Locate the cell with the specified text and output its [X, Y] center coordinate. 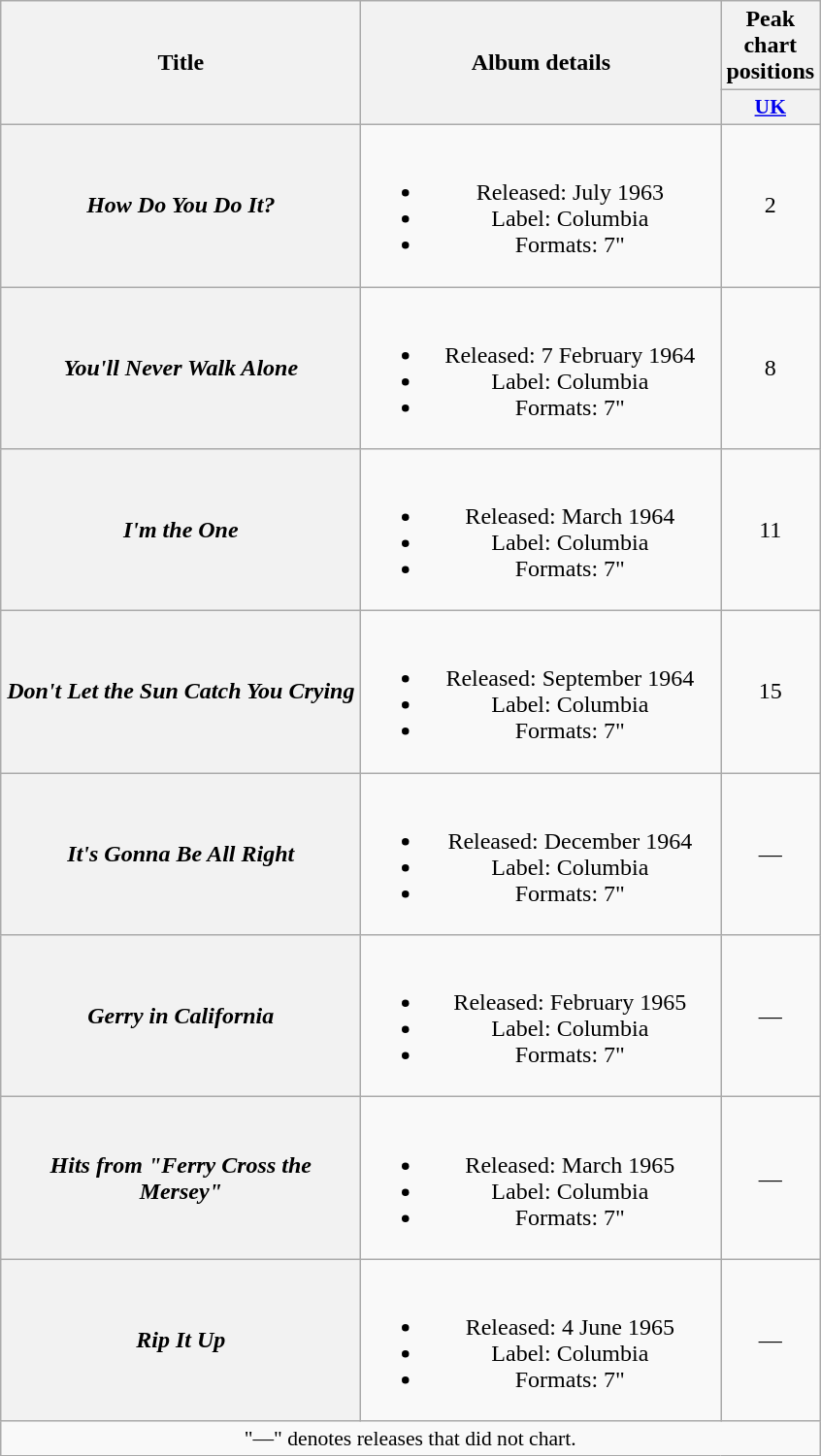
8 [771, 369]
Released: March 1964Label: ColumbiaFormats: 7" [542, 530]
Hits from "Ferry Cross the Mersey" [181, 1178]
Released: February 1965Label: ColumbiaFormats: 7" [542, 1017]
Released: December 1964Label: ColumbiaFormats: 7" [542, 854]
Album details [542, 63]
Released: March 1965Label: ColumbiaFormats: 7" [542, 1178]
Released: 4 June 1965Label: ColumbiaFormats: 7" [542, 1341]
Released: September 1964Label: ColumbiaFormats: 7" [542, 693]
Rip It Up [181, 1341]
Title [181, 63]
How Do You Do It? [181, 206]
Released: July 1963Label: ColumbiaFormats: 7" [542, 206]
UK [771, 108]
11 [771, 530]
You'll Never Walk Alone [181, 369]
2 [771, 206]
"—" denotes releases that did not chart. [410, 1439]
Peak chart positions [771, 46]
I'm the One [181, 530]
Gerry in California [181, 1017]
15 [771, 693]
Released: 7 February 1964Label: ColumbiaFormats: 7" [542, 369]
Don't Let the Sun Catch You Crying [181, 693]
It's Gonna Be All Right [181, 854]
